For the text-containing cell, return its midpoint in [x, y] coordinate format. 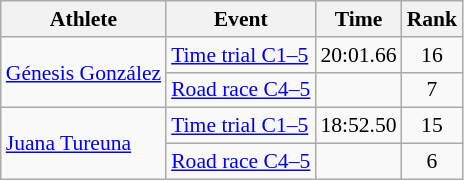
Event [240, 19]
Rank [432, 19]
18:52.50 [358, 126]
Athlete [84, 19]
15 [432, 126]
7 [432, 90]
Juana Tureuna [84, 144]
16 [432, 55]
20:01.66 [358, 55]
Time [358, 19]
Génesis González [84, 72]
6 [432, 162]
